Locate the cell with the specified text and output its [x, y] center coordinate. 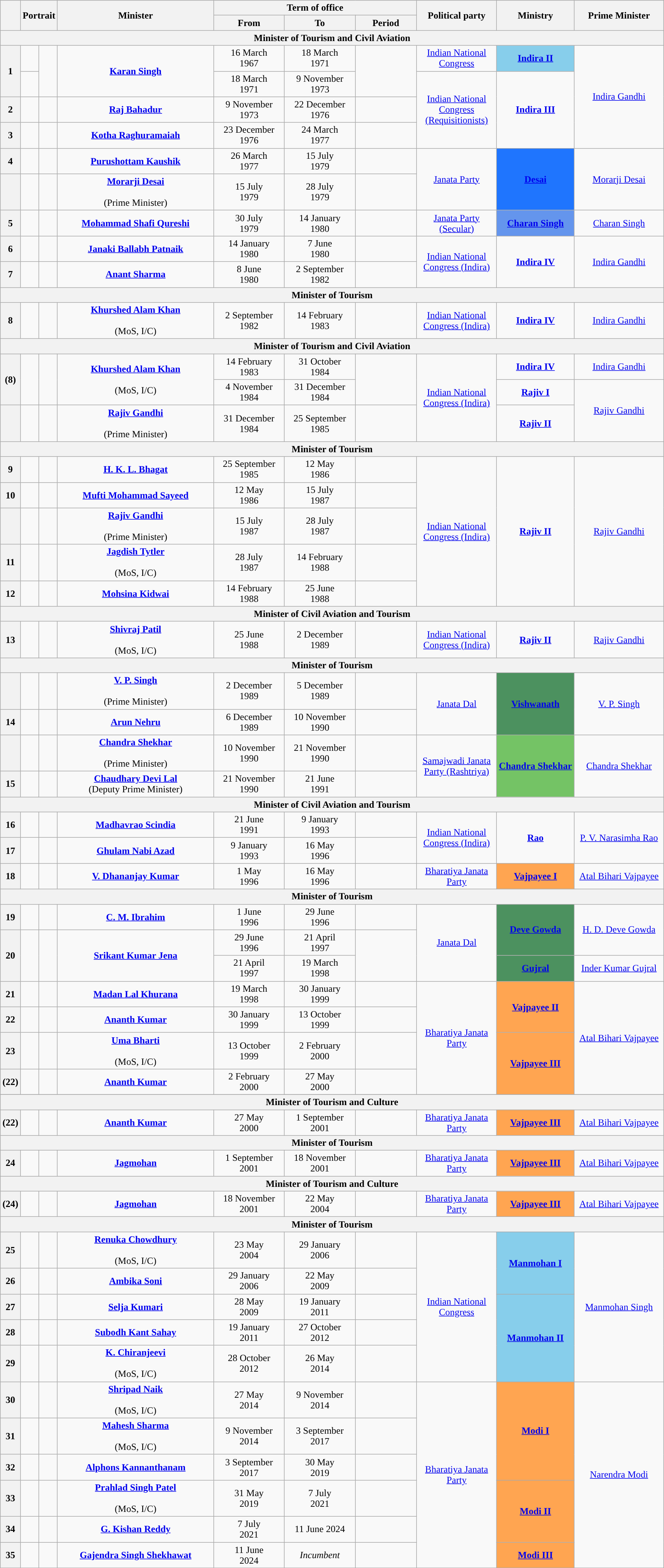
Madan Lal Khurana [135, 994]
27 May2014 [249, 1400]
22 December1976 [320, 110]
7 June1980 [320, 249]
11 June2024 [249, 1555]
26 [10, 1281]
3 [10, 135]
Manmohan Singh [619, 1307]
12 [10, 593]
16 [10, 825]
Ambika Soni [135, 1281]
27 [10, 1307]
28 October2012 [249, 1363]
V. P. Singh(Prime Minister) [135, 691]
C. M. Ibrahim [135, 917]
Ministry [536, 15]
7 [10, 274]
Manmohan I [536, 1263]
Karan Singh [135, 71]
27 October2012 [320, 1333]
13 [10, 639]
Samajwadi Janata Party (Rashtriya) [457, 766]
Gajendra Singh Shekhawat [135, 1555]
Chaudhary Devi Lal(Deputy Prime Minister) [135, 784]
28 July1979 [320, 192]
31 May2019 [249, 1498]
22 May2009 [320, 1281]
Selja Kumari [135, 1307]
P. V. Narasimha Rao [619, 838]
Indira III [536, 110]
Modi I [536, 1431]
6 [10, 249]
Mufti Mohammad Sayeed [135, 495]
To [320, 23]
23 December1976 [249, 135]
21 [10, 994]
From [249, 23]
18 [10, 876]
Jagdish Tytler(MoS, I/C) [135, 562]
Mahesh Sharma(MoS, I/C) [135, 1436]
34 [10, 1529]
1 May1996 [249, 876]
15 [10, 784]
1 June1996 [249, 917]
2 [10, 110]
Srikant Kumar Jena [135, 955]
Janaki Ballabh Patnaik [135, 249]
Renuka Chowdhury(MoS, I/C) [135, 1250]
14 [10, 722]
Raj Bahadur [135, 110]
Period [386, 23]
23 [10, 1051]
Deve Gowda [536, 930]
Shivraj Patil(MoS, I/C) [135, 639]
(24) [10, 1204]
8 June1980 [249, 274]
22 [10, 1020]
33 [10, 1498]
23 May2004 [249, 1250]
Term of office [315, 8]
G. Kishan Reddy [135, 1529]
Subodh Kant Sahay [135, 1333]
Portrait [39, 15]
Indira II [536, 58]
Modi II [536, 1511]
Indian National Congress (Requisitionists) [457, 110]
Janata Party (Secular) [457, 223]
Vishwanath [536, 704]
H. D. Deve Gowda [619, 930]
Mohsina Kidwai [135, 593]
5 December1989 [320, 691]
Anant Sharma [135, 274]
Inder Kumar Gujral [619, 968]
Political party [457, 15]
19 [10, 917]
Arun Nehru [135, 722]
25 [10, 1250]
29 [10, 1363]
1 [10, 71]
Janata Party [457, 179]
Prime Minister [619, 15]
Madhavrao Scindia [135, 825]
9 [10, 469]
Rao [536, 838]
4 [10, 161]
V. Dhananjay Kumar [135, 876]
Alphons Kannanthanam [135, 1467]
Desai [536, 179]
30 [10, 1400]
28 May2009 [249, 1307]
28 [10, 1333]
Morarji Desai(Prime Minister) [135, 192]
35 [10, 1555]
Uma Bharti(MoS, I/C) [135, 1051]
V. P. Singh [619, 704]
22 May2004 [320, 1204]
16 March1967 [249, 58]
Shripad Naik(MoS, I/C) [135, 1400]
Morarji Desai [619, 179]
Kotha Raghuramaiah [135, 135]
H. K. L. Bhagat [135, 469]
Manmohan II [536, 1338]
32 [10, 1467]
Rajiv I [536, 393]
24 [10, 1164]
26 May2014 [320, 1363]
17 [10, 851]
Mohammad Shafi Qureshi [135, 223]
20 [10, 955]
Gujral [536, 968]
24 March1977 [320, 135]
11 [10, 562]
10 [10, 495]
Modi III [536, 1555]
Purushottam Kaushik [135, 161]
26 March1977 [249, 161]
31 October1984 [320, 367]
30 May2019 [320, 1467]
6 December1989 [249, 722]
Vajpayee I [536, 876]
30 July1979 [249, 223]
4 November1984 [249, 393]
Vajpayee II [536, 1007]
11 June 2024 [320, 1529]
Ghulam Nabi Azad [135, 851]
Narendra Modi [619, 1475]
Incumbent [320, 1555]
Prahlad Singh Patel(MoS, I/C) [135, 1498]
K. Chiranjeevi(MoS, I/C) [135, 1363]
5 [10, 223]
8 [10, 321]
(8) [10, 380]
Minister [135, 15]
31 [10, 1436]
Chandra Shekhar(Prime Minister) [135, 753]
